Output the (X, Y) coordinate of the center of the cell containing the given text.  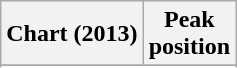
Peakposition (189, 34)
Chart (2013) (72, 34)
